Pinpoint the cell where the given text exists, returning its (x, y) midpoint coordinate. 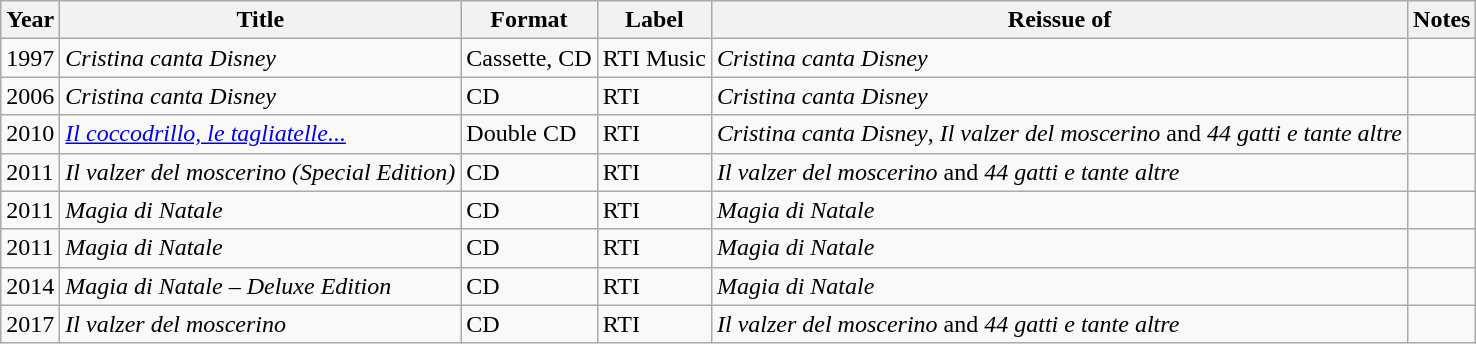
2014 (30, 286)
Il valzer del moscerino (260, 324)
Label (654, 20)
Magia di Natale – Deluxe Edition (260, 286)
Double CD (529, 134)
2006 (30, 96)
Year (30, 20)
Il valzer del moscerino (Special Edition) (260, 172)
Il coccodrillo, le tagliatelle... (260, 134)
2010 (30, 134)
Title (260, 20)
1997 (30, 58)
Reissue of (1059, 20)
Format (529, 20)
RTI Music (654, 58)
Cassette, CD (529, 58)
2017 (30, 324)
Notes (1442, 20)
Cristina canta Disney, Il valzer del moscerino and 44 gatti e tante altre (1059, 134)
